Scan for the cell matching the given text and deliver its (X, Y) coordinate at center. 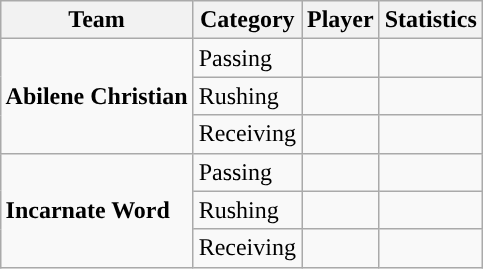
Category (247, 20)
Abilene Christian (96, 96)
Statistics (430, 20)
Incarnate Word (96, 210)
Team (96, 20)
Player (341, 20)
